Locate the cell with the specified text and output its [x, y] center coordinate. 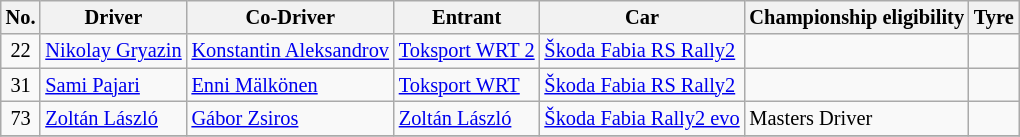
Car [642, 17]
31 [21, 85]
73 [21, 118]
Masters Driver [857, 118]
22 [21, 51]
Driver [113, 17]
Enni Mälkönen [290, 85]
Championship eligibility [857, 17]
Co-Driver [290, 17]
Tyre [994, 17]
Škoda Fabia Rally2 evo [642, 118]
Entrant [467, 17]
Sami Pajari [113, 85]
Toksport WRT 2 [467, 51]
Nikolay Gryazin [113, 51]
Konstantin Aleksandrov [290, 51]
No. [21, 17]
Toksport WRT [467, 85]
Gábor Zsiros [290, 118]
